Search for the cell housing the specified text and yield its [X, Y] center coordinate. 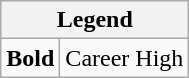
Career High [124, 58]
Legend [95, 20]
Bold [30, 58]
